Pinpoint the cell where the given text exists, returning its [X, Y] midpoint coordinate. 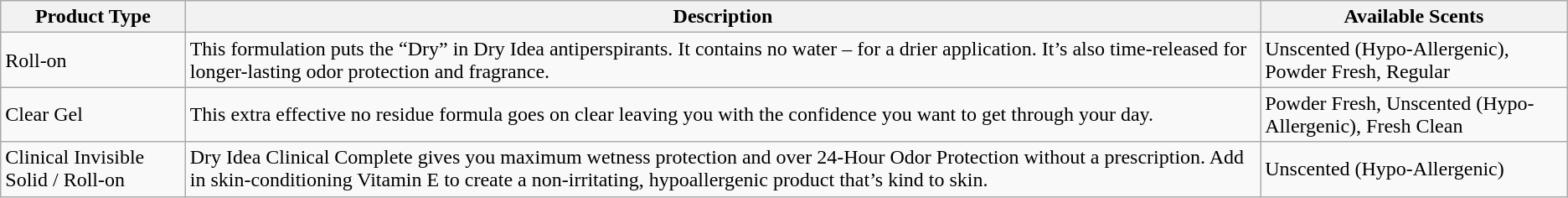
Clear Gel [93, 114]
Unscented (Hypo-Allergenic) [1414, 169]
This extra effective no residue formula goes on clear leaving you with the confidence you want to get through your day. [723, 114]
Clinical Invisible Solid / Roll-on [93, 169]
Unscented (Hypo-Allergenic), Powder Fresh, Regular [1414, 60]
Roll-on [93, 60]
Product Type [93, 17]
Available Scents [1414, 17]
Powder Fresh, Unscented (Hypo-Allergenic), Fresh Clean [1414, 114]
Description [723, 17]
